Locate the cell with the specified text and output its (x, y) center coordinate. 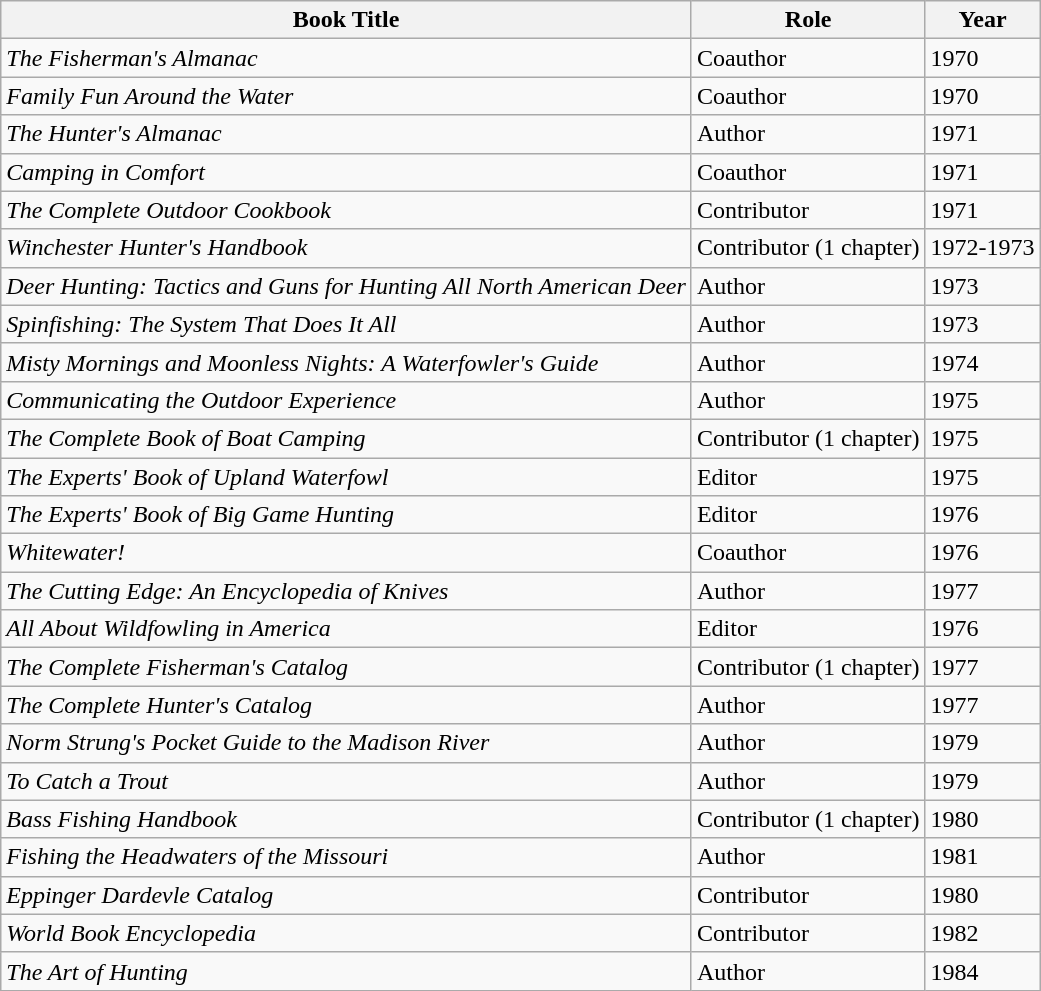
Bass Fishing Handbook (346, 819)
The Hunter's Almanac (346, 134)
The Complete Hunter's Catalog (346, 705)
Camping in Comfort (346, 172)
Eppinger Dardevle Catalog (346, 895)
1984 (982, 971)
1982 (982, 933)
The Complete Outdoor Cookbook (346, 210)
Role (808, 20)
Misty Mornings and Moonless Nights: A Waterfowler's Guide (346, 362)
Communicating the Outdoor Experience (346, 400)
The Fisherman's Almanac (346, 58)
The Experts' Book of Upland Waterfowl (346, 477)
Family Fun Around the Water (346, 96)
Whitewater! (346, 553)
The Art of Hunting (346, 971)
1972-1973 (982, 248)
Fishing the Headwaters of the Missouri (346, 857)
Deer Hunting: Tactics and Guns for Hunting All North American Deer (346, 286)
Norm Strung's Pocket Guide to the Madison River (346, 743)
Spinfishing: The System That Does It All (346, 324)
1974 (982, 362)
The Cutting Edge: An Encyclopedia of Knives (346, 591)
1981 (982, 857)
Book Title (346, 20)
All About Wildfowling in America (346, 629)
The Complete Fisherman's Catalog (346, 667)
Winchester Hunter's Handbook (346, 248)
The Complete Book of Boat Camping (346, 438)
To Catch a Trout (346, 781)
Year (982, 20)
The Experts' Book of Big Game Hunting (346, 515)
World Book Encyclopedia (346, 933)
